Identify which cell holds the provided text, then report its [x, y] central coordinate. 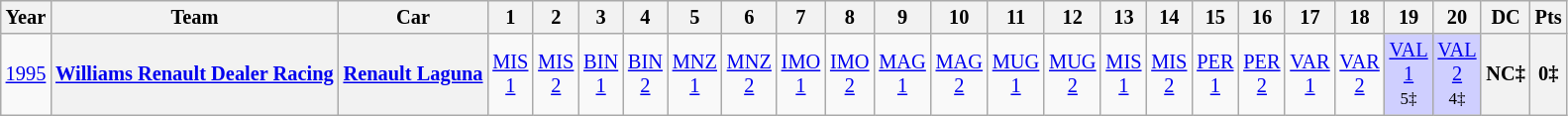
16 [1262, 17]
0‡ [1549, 74]
MAG1 [901, 74]
MNZ2 [749, 74]
18 [1360, 17]
13 [1123, 17]
PER2 [1262, 74]
VAR1 [1309, 74]
7 [800, 17]
1 [510, 17]
Renault Laguna [414, 74]
PER1 [1214, 74]
11 [1016, 17]
19 [1409, 17]
BIN1 [600, 74]
NC‡ [1506, 74]
12 [1072, 17]
9 [901, 17]
2 [556, 17]
4 [646, 17]
MAG2 [959, 74]
DC [1506, 17]
6 [749, 17]
17 [1309, 17]
Williams Renault Dealer Racing [194, 74]
VAR2 [1360, 74]
Car [414, 17]
Pts [1549, 17]
VAL15‡ [1409, 74]
IMO1 [800, 74]
BIN2 [646, 74]
IMO2 [850, 74]
5 [695, 17]
Year [26, 17]
MNZ1 [695, 74]
Team [194, 17]
MUG2 [1072, 74]
MUG1 [1016, 74]
1995 [26, 74]
8 [850, 17]
10 [959, 17]
15 [1214, 17]
14 [1169, 17]
20 [1458, 17]
3 [600, 17]
VAL24‡ [1458, 74]
